Locate the cell with the specified text and output its [x, y] center coordinate. 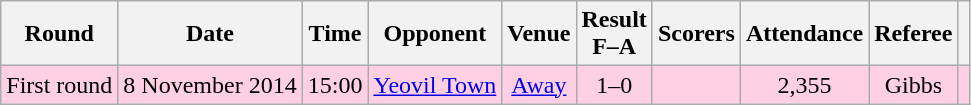
Time [335, 34]
Date [210, 34]
First round [60, 85]
Attendance [804, 34]
Venue [539, 34]
Away [539, 85]
15:00 [335, 85]
Scorers [696, 34]
2,355 [804, 85]
Gibbs [914, 85]
Opponent [435, 34]
Yeovil Town [435, 85]
8 November 2014 [210, 85]
ResultF–A [614, 34]
1–0 [614, 85]
Referee [914, 34]
Round [60, 34]
